Capture the cell that displays the provided text and extract its (X, Y) central coordinate. 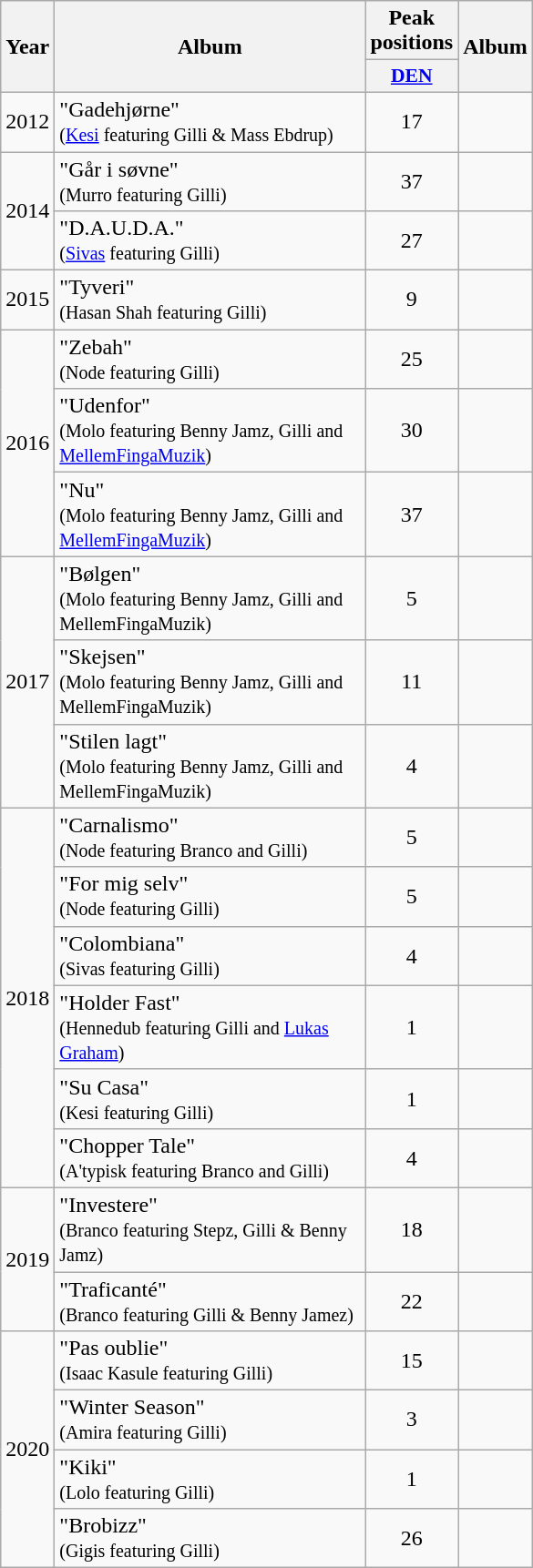
"D.A.U.D.A." (Sivas featuring Gilli) (210, 240)
"Tyveri" (Hasan Shah featuring Gilli) (210, 300)
2012 (27, 122)
"Bølgen" (Molo featuring Benny Jamz, Gilli and MellemFingaMuzik) (210, 598)
2014 (27, 210)
"Winter Season" (Amira featuring Gilli) (210, 1420)
"Går i søvne" (Murro featuring Gilli) (210, 180)
2019 (27, 1258)
30 (412, 431)
"Kiki" (Lolo featuring Gilli) (210, 1479)
2017 (27, 682)
"Skejsen" (Molo featuring Benny Jamz, Gilli and MellemFingaMuzik) (210, 682)
2020 (27, 1450)
"Su Casa" (Kesi featuring Gilli) (210, 1098)
"Holder Fast" (Hennedub featuring Gilli and Lukas Graham) (210, 1027)
15 (412, 1360)
27 (412, 240)
9 (412, 300)
"Gadehjørne" (Kesi featuring Gilli & Mass Ebdrup) (210, 122)
11 (412, 682)
Peak positions (412, 31)
2015 (27, 300)
"Traficanté" (Branco featuring Gilli & Benny Jamez) (210, 1300)
"Pas oublie" (Isaac Kasule featuring Gilli) (210, 1360)
"Udenfor" (Molo featuring Benny Jamz, Gilli and MellemFingaMuzik) (210, 431)
Year (27, 47)
2018 (27, 998)
"Colombiana" (Sivas featuring Gilli) (210, 956)
17 (412, 122)
"Stilen lagt" (Molo featuring Benny Jamz, Gilli and MellemFingaMuzik) (210, 766)
DEN (412, 76)
25 (412, 359)
"For mig selv" (Node featuring Gilli) (210, 896)
"Zebah" (Node featuring Gilli) (210, 359)
18 (412, 1229)
"Chopper Tale" (A'typisk featuring Branco and Gilli) (210, 1158)
2016 (27, 443)
"Nu" (Molo featuring Benny Jamz, Gilli and MellemFingaMuzik) (210, 514)
"Investere" (Branco featuring Stepz, Gilli & Benny Jamz) (210, 1229)
26 (412, 1539)
"Brobizz" (Gigis featuring Gilli) (210, 1539)
22 (412, 1300)
3 (412, 1420)
"Carnalismo" (Node featuring Branco and Gilli) (210, 838)
